Pinpoint the cell where the given text exists, returning its (x, y) midpoint coordinate. 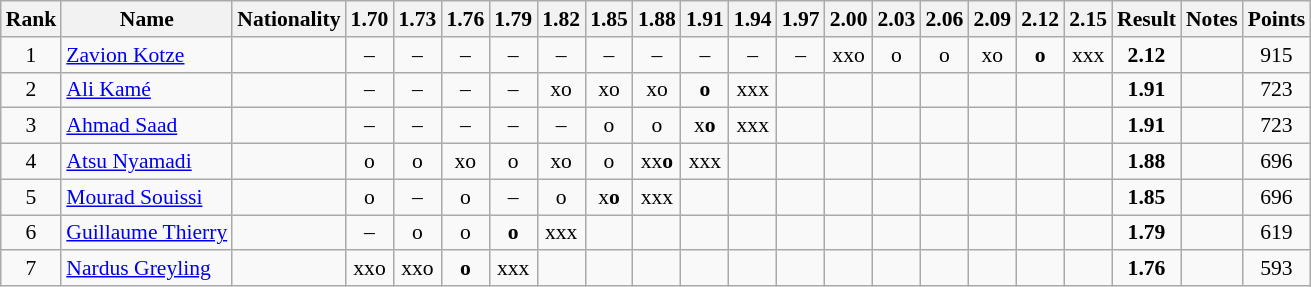
1.70 (370, 19)
619 (1277, 233)
2 (32, 90)
Nationality (288, 19)
Nardus Greyling (146, 269)
2.03 (897, 19)
Points (1277, 19)
2.09 (992, 19)
1.73 (417, 19)
Result (1146, 19)
1 (32, 55)
4 (32, 162)
Name (146, 19)
1.94 (753, 19)
Ahmad Saad (146, 126)
5 (32, 197)
915 (1277, 55)
1.97 (801, 19)
Notes (1212, 19)
6 (32, 233)
7 (32, 269)
Ali Kamé (146, 90)
3 (32, 126)
2.15 (1088, 19)
593 (1277, 269)
2.06 (944, 19)
Zavion Kotze (146, 55)
Atsu Nyamadi (146, 162)
2.00 (849, 19)
Rank (32, 19)
Guillaume Thierry (146, 233)
Mourad Souissi (146, 197)
1.82 (561, 19)
